Find where the given text appears and provide that cell's center as (x, y) coordinate. 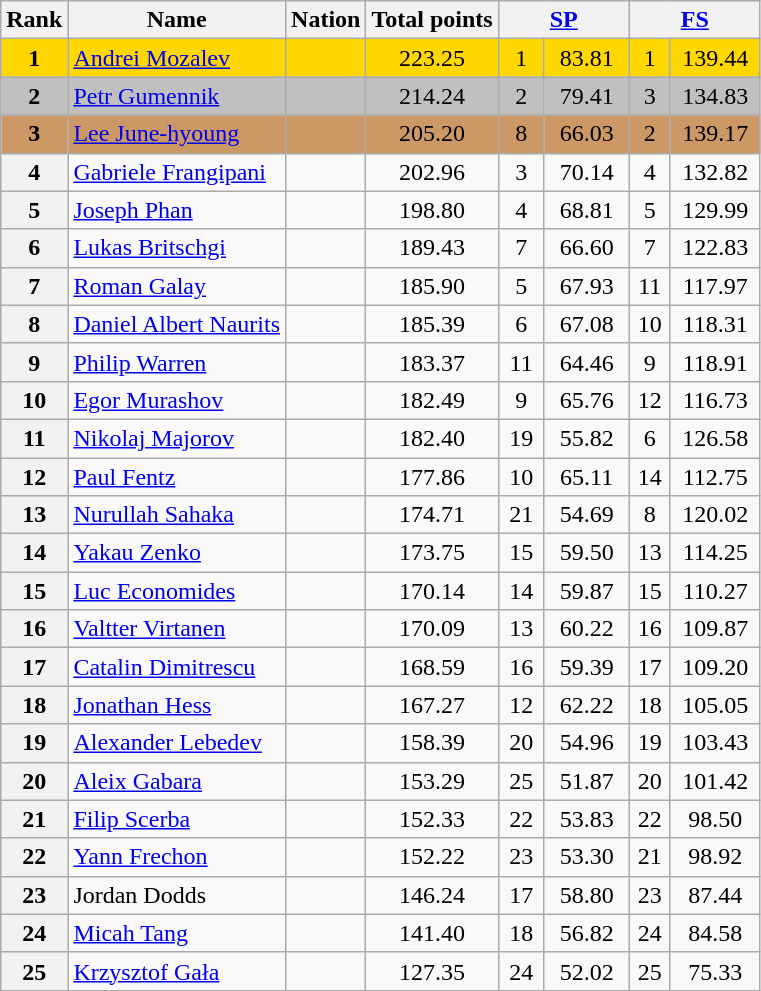
129.99 (715, 210)
170.09 (432, 629)
117.97 (715, 286)
65.76 (586, 400)
84.58 (715, 933)
Yann Frechon (177, 857)
120.02 (715, 515)
134.83 (715, 96)
66.60 (586, 248)
Egor Murashov (177, 400)
183.37 (432, 362)
66.03 (586, 134)
Filip Scerba (177, 819)
103.43 (715, 743)
167.27 (432, 705)
Aleix Gabara (177, 781)
68.81 (586, 210)
182.49 (432, 400)
Petr Gumennik (177, 96)
214.24 (432, 96)
59.87 (586, 591)
158.39 (432, 743)
53.30 (586, 857)
Micah Tang (177, 933)
153.29 (432, 781)
182.40 (432, 438)
54.96 (586, 743)
205.20 (432, 134)
189.43 (432, 248)
Catalin Dimitrescu (177, 667)
126.58 (715, 438)
168.59 (432, 667)
139.44 (715, 58)
105.05 (715, 705)
60.22 (586, 629)
Nation (326, 20)
174.71 (432, 515)
198.80 (432, 210)
Luc Economides (177, 591)
59.39 (586, 667)
173.75 (432, 553)
116.73 (715, 400)
146.24 (432, 895)
152.22 (432, 857)
79.41 (586, 96)
Andrei Mozalev (177, 58)
152.33 (432, 819)
FS (694, 20)
Philip Warren (177, 362)
67.93 (586, 286)
Joseph Phan (177, 210)
141.40 (432, 933)
185.90 (432, 286)
110.27 (715, 591)
58.80 (586, 895)
75.33 (715, 971)
118.91 (715, 362)
62.22 (586, 705)
65.11 (586, 477)
170.14 (432, 591)
Lukas Britschgi (177, 248)
98.50 (715, 819)
109.87 (715, 629)
Alexander Lebedev (177, 743)
Valtter Virtanen (177, 629)
64.46 (586, 362)
139.17 (715, 134)
Rank (34, 20)
118.31 (715, 324)
Gabriele Frangipani (177, 172)
185.39 (432, 324)
67.08 (586, 324)
Roman Galay (177, 286)
Jonathan Hess (177, 705)
54.69 (586, 515)
132.82 (715, 172)
202.96 (432, 172)
87.44 (715, 895)
56.82 (586, 933)
Total points (432, 20)
Jordan Dodds (177, 895)
59.50 (586, 553)
70.14 (586, 172)
51.87 (586, 781)
98.92 (715, 857)
Daniel Albert Naurits (177, 324)
52.02 (586, 971)
122.83 (715, 248)
53.83 (586, 819)
Lee June-hyoung (177, 134)
114.25 (715, 553)
101.42 (715, 781)
SP (564, 20)
Krzysztof Gała (177, 971)
177.86 (432, 477)
Yakau Zenko (177, 553)
109.20 (715, 667)
112.75 (715, 477)
223.25 (432, 58)
Nikolaj Majorov (177, 438)
Paul Fentz (177, 477)
127.35 (432, 971)
Name (177, 20)
55.82 (586, 438)
Nurullah Sahaka (177, 515)
83.81 (586, 58)
